Extract the (x, y) coordinate from the center of the cell holding the provided text.  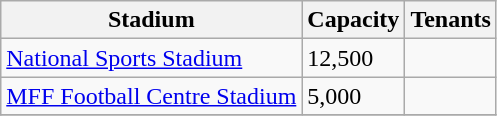
MFF Football Centre Stadium (152, 96)
Capacity (354, 20)
12,500 (354, 58)
5,000 (354, 96)
National Sports Stadium (152, 58)
Stadium (152, 20)
Tenants (451, 20)
